Locate the cell with the specified text and output its (X, Y) center coordinate. 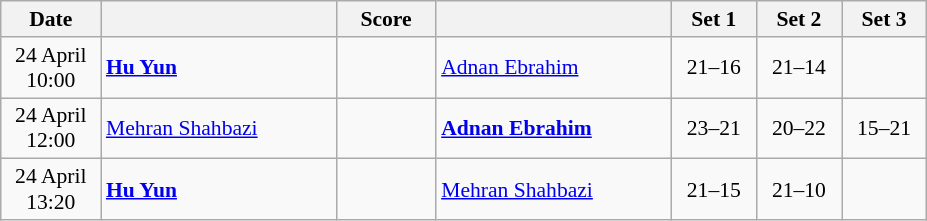
Score (386, 19)
21–10 (798, 190)
21–16 (714, 68)
Set 2 (798, 19)
23–21 (714, 128)
15–21 (884, 128)
Set 3 (884, 19)
24 April 13:20 (51, 190)
20–22 (798, 128)
Date (51, 19)
24 April 10:00 (51, 68)
21–14 (798, 68)
21–15 (714, 190)
24 April 12:00 (51, 128)
Set 1 (714, 19)
